Pinpoint the cell where the given text exists, returning its [x, y] midpoint coordinate. 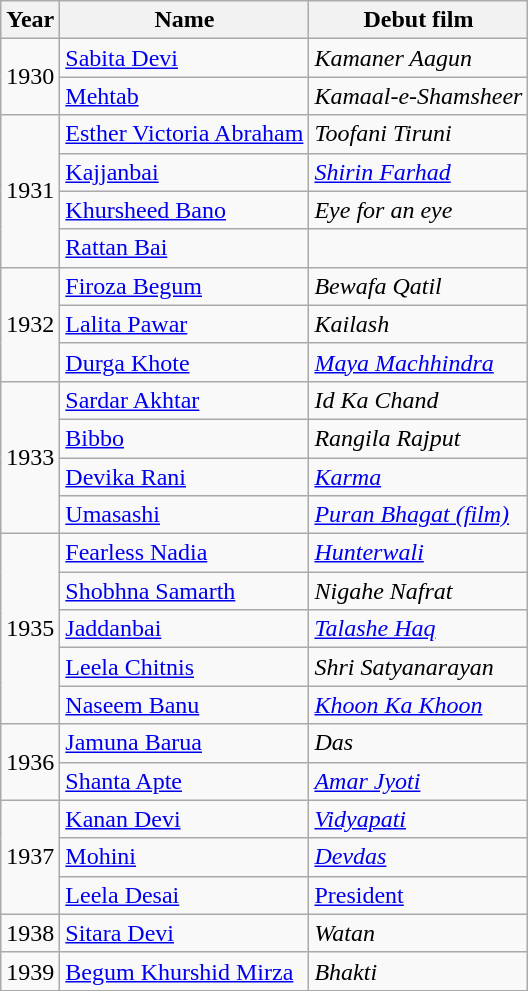
Shri Satyanarayan [418, 667]
Mehtab [184, 96]
Khoon Ka Khoon [418, 705]
Esther Victoria Abraham [184, 134]
Begum Khurshid Mirza [184, 971]
Nigahe Nafrat [418, 591]
Jamuna Barua [184, 743]
Eye for an eye [418, 210]
Sabita Devi [184, 58]
Id Ka Chand [418, 400]
Kajjanbai [184, 172]
Das [418, 743]
Bewafa Qatil [418, 286]
Naseem Banu [184, 705]
1932 [30, 324]
1930 [30, 77]
Shobhna Samarth [184, 591]
Khursheed Bano [184, 210]
Year [30, 20]
Watan [418, 933]
1931 [30, 191]
Devika Rani [184, 477]
Kailash [418, 324]
Devdas [418, 857]
Rangila Rajput [418, 438]
Jaddanbai [184, 629]
1939 [30, 971]
Hunterwali [418, 553]
Kamaner Aagun [418, 58]
Amar Jyoti [418, 781]
1935 [30, 629]
Shanta Apte [184, 781]
Firoza Begum [184, 286]
Kamaal-e-Shamsheer [418, 96]
Bibbo [184, 438]
Rattan Bai [184, 248]
Durga Khote [184, 362]
Vidyapati [418, 819]
1937 [30, 857]
Debut film [418, 20]
President [418, 895]
1933 [30, 457]
Bhakti [418, 971]
Shirin Farhad [418, 172]
Toofani Tiruni [418, 134]
Umasashi [184, 515]
Puran Bhagat (film) [418, 515]
Lalita Pawar [184, 324]
Sitara Devi [184, 933]
1936 [30, 762]
Mohini [184, 857]
1938 [30, 933]
Maya Machhindra [418, 362]
Fearless Nadia [184, 553]
Name [184, 20]
Sardar Akhtar [184, 400]
Leela Desai [184, 895]
Leela Chitnis [184, 667]
Kanan Devi [184, 819]
Talashe Haq [418, 629]
Karma [418, 477]
